From the cell containing the given text, extract its center point as [x, y] coordinate. 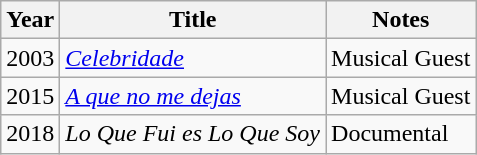
A que no me dejas [193, 96]
Lo Que Fui es Lo Que Soy [193, 134]
2003 [30, 58]
Title [193, 20]
Notes [401, 20]
Year [30, 20]
Documental [401, 134]
2018 [30, 134]
Celebridade [193, 58]
2015 [30, 96]
